Extract the (x, y) coordinate from the center of the cell holding the provided text.  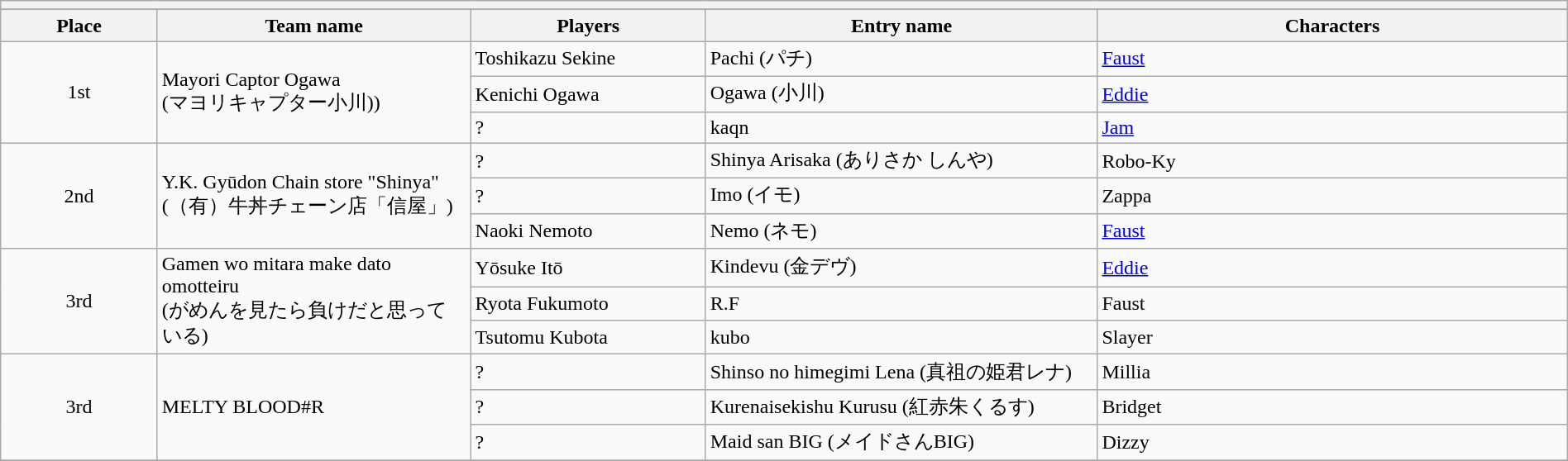
Naoki Nemoto (588, 231)
Players (588, 26)
Characters (1332, 26)
Team name (314, 26)
Millia (1332, 372)
Bridget (1332, 406)
Maid san BIG (メイドさんBIG) (901, 443)
kubo (901, 337)
Entry name (901, 26)
Shinya Arisaka (ありさか しんや) (901, 160)
Ogawa (小川) (901, 94)
Tsutomu Kubota (588, 337)
1st (79, 93)
R.F (901, 304)
Place (79, 26)
Ryota Fukumoto (588, 304)
Zappa (1332, 197)
Dizzy (1332, 443)
Robo-Ky (1332, 160)
Toshikazu Sekine (588, 59)
Kurenaisekishu Kurusu (紅赤朱くるす) (901, 406)
Yōsuke Itō (588, 268)
Pachi (パチ) (901, 59)
Shinso no himegimi Lena (真祖の姫君レナ) (901, 372)
kaqn (901, 127)
Kindevu (金デヴ) (901, 268)
Gamen wo mitara make dato omotteiru(がめんを見たら負けだと思っている) (314, 302)
Slayer (1332, 337)
Mayori Captor Ogawa(マヨリキャプター小川)) (314, 93)
Kenichi Ogawa (588, 94)
Jam (1332, 127)
2nd (79, 196)
MELTY BLOOD#R (314, 407)
Y.K. Gyūdon Chain store "Shinya" (（有）牛丼チェーン店「信屋」) (314, 196)
Nemo (ネモ) (901, 231)
Imo (イモ) (901, 197)
